Return [x, y] of the center of cell containing provided text 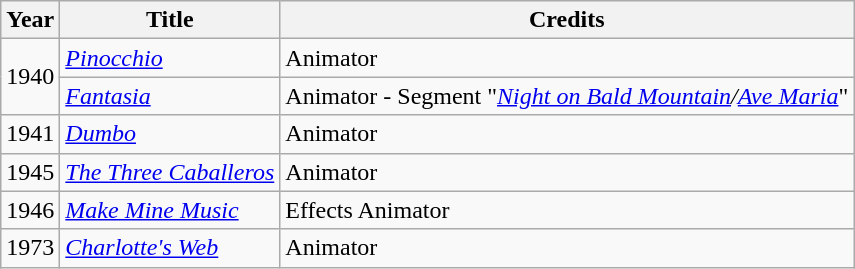
Make Mine Music [170, 210]
1940 [30, 77]
Charlotte's Web [170, 248]
Credits [567, 20]
The Three Caballeros [170, 172]
Year [30, 20]
Fantasia [170, 96]
Title [170, 20]
Animator - Segment "Night on Bald Mountain/Ave Maria" [567, 96]
Effects Animator [567, 210]
1941 [30, 134]
Pinocchio [170, 58]
1946 [30, 210]
1973 [30, 248]
Dumbo [170, 134]
1945 [30, 172]
